Find where the given text appears and provide that cell's center as (x, y) coordinate. 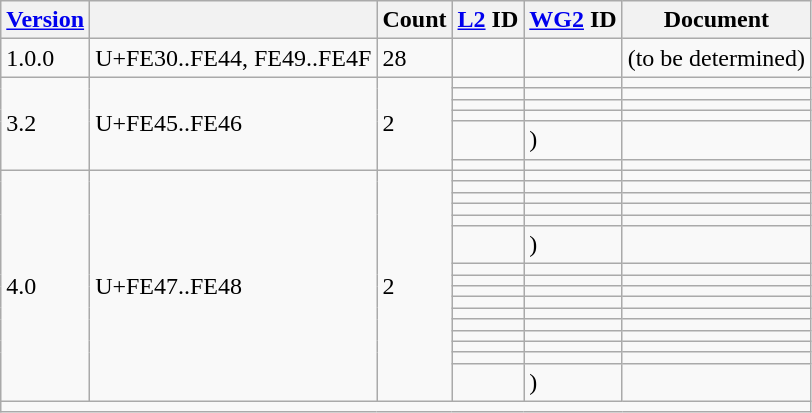
WG2 ID (573, 20)
(to be determined) (716, 58)
U+FE30..FE44, FE49..FE4F (234, 58)
Count (414, 20)
1.0.0 (46, 58)
3.2 (46, 124)
U+FE45..FE46 (234, 124)
Version (46, 20)
28 (414, 58)
L2 ID (488, 20)
Document (716, 20)
4.0 (46, 286)
U+FE47..FE48 (234, 286)
